Find where the given text appears and provide that cell's center as (x, y) coordinate. 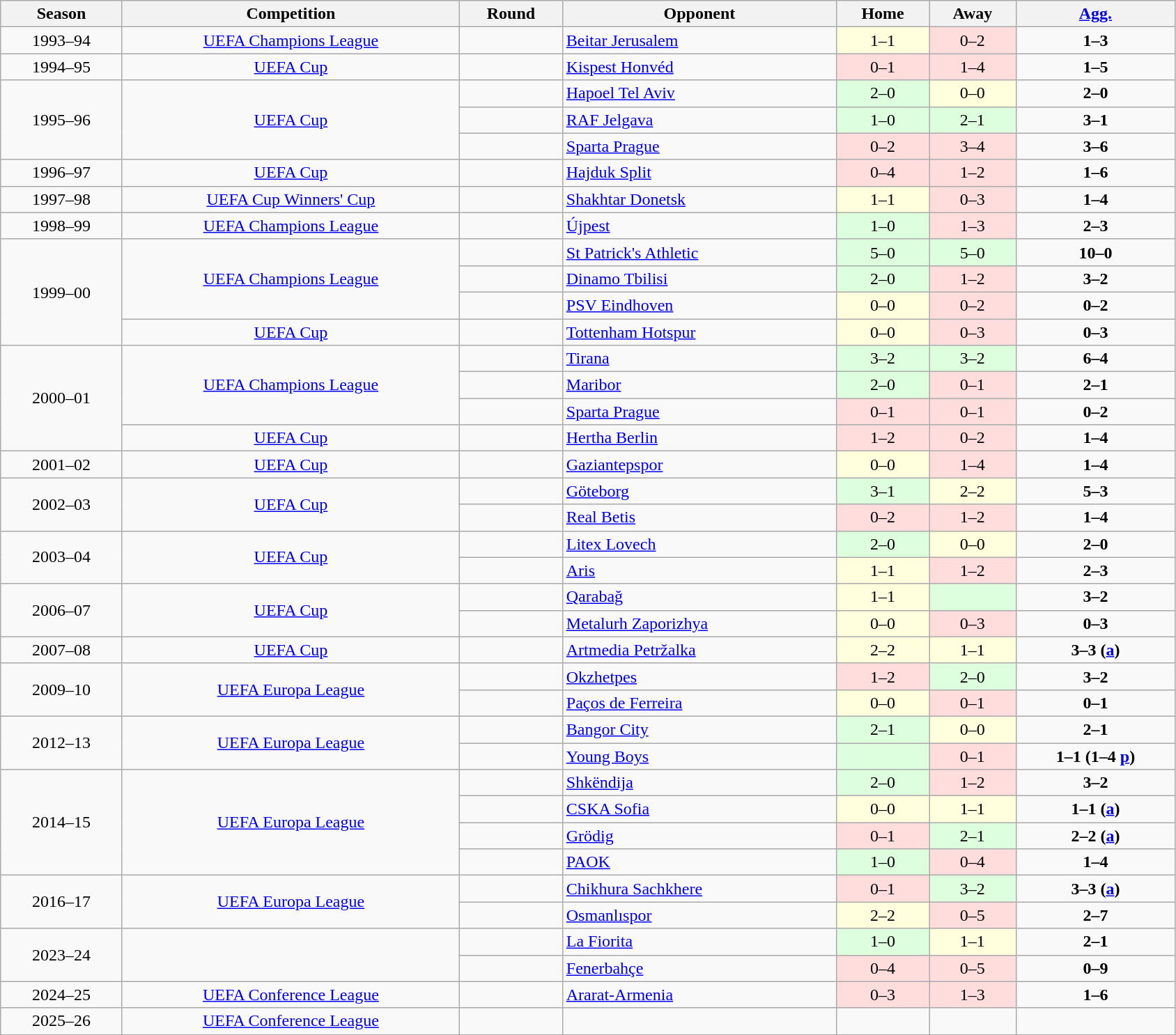
2012–13 (61, 742)
2023–24 (61, 955)
2001–02 (61, 465)
Round (511, 14)
2002–03 (61, 504)
0–9 (1095, 968)
1–5 (1095, 67)
Osmanlıspor (699, 915)
Season (61, 14)
Hapoel Tel Aviv (699, 93)
Competition (291, 14)
Metalurh Zaporizhya (699, 623)
Maribor (699, 385)
Gaziantepspor (699, 465)
2016–17 (61, 902)
Ararat-Armenia (699, 995)
La Fiorita (699, 942)
Agg. (1095, 14)
1998–99 (61, 226)
Okzhetpes (699, 676)
Kispest Honvéd (699, 67)
CSKA Sofia (699, 809)
1995–96 (61, 120)
6–4 (1095, 359)
UEFA Cup Winners' Cup (291, 199)
Shkëndija (699, 783)
2014–15 (61, 823)
1999–00 (61, 292)
2–2 (a) (1095, 836)
Shakhtar Donetsk (699, 199)
Fenerbahçe (699, 968)
Paços de Ferreira (699, 703)
2007–08 (61, 650)
3–4 (973, 146)
1996–97 (61, 173)
RAF Jelgava (699, 120)
10–0 (1095, 252)
Tirana (699, 359)
Bangor City (699, 729)
2009–10 (61, 690)
Young Boys (699, 756)
Göteborg (699, 491)
Real Betis (699, 517)
Grödig (699, 836)
St Patrick's Athletic (699, 252)
Chikhura Sachkhere (699, 889)
2006–07 (61, 610)
Újpest (699, 226)
Aris (699, 570)
Away (973, 14)
Hertha Berlin (699, 438)
5–3 (1095, 491)
PAOK (699, 862)
Beitar Jerusalem (699, 40)
1–1 (1–4 p) (1095, 756)
2–7 (1095, 915)
1994–95 (61, 67)
3–6 (1095, 146)
Dinamo Tbilisi (699, 279)
2025–26 (61, 1021)
Artmedia Petržalka (699, 650)
1993–94 (61, 40)
Qarabağ (699, 597)
Litex Lovech (699, 544)
PSV Eindhoven (699, 305)
Hajduk Split (699, 173)
2003–04 (61, 557)
Home (883, 14)
Tottenham Hotspur (699, 332)
2024–25 (61, 995)
2000–01 (61, 398)
1–1 (a) (1095, 809)
Opponent (699, 14)
1997–98 (61, 199)
